Capture the cell that displays the provided text and extract its [X, Y] central coordinate. 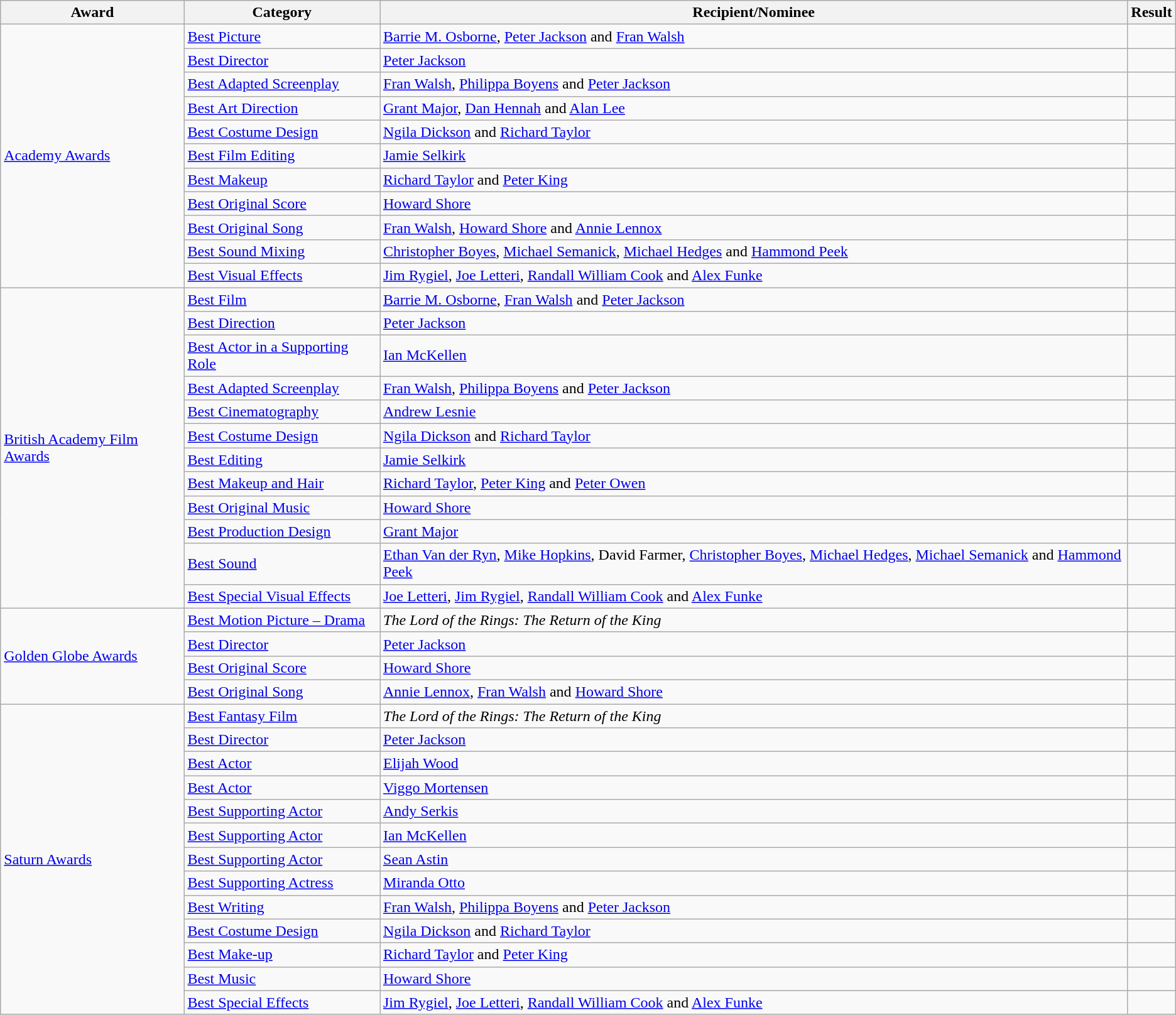
Barrie M. Osborne, Fran Walsh and Peter Jackson [753, 300]
Best Writing [281, 907]
Miranda Otto [753, 883]
Barrie M. Osborne, Peter Jackson and Fran Walsh [753, 36]
Saturn Awards [92, 859]
Viggo Mortensen [753, 788]
Best Makeup and Hair [281, 484]
Best Visual Effects [281, 275]
Best Actor in a Supporting Role [281, 356]
Andrew Lesnie [753, 412]
Ethan Van der Ryn, Mike Hopkins, David Farmer, Christopher Boyes, Michael Hedges, Michael Semanick and Hammond Peek [753, 564]
Best Direction [281, 323]
Sean Astin [753, 859]
Best Original Music [281, 507]
Best Special Effects [281, 1002]
Best Production Design [281, 531]
Best Editing [281, 460]
Andy Serkis [753, 811]
Best Film Editing [281, 156]
Richard Taylor, Peter King and Peter Owen [753, 484]
Elijah Wood [753, 764]
Grant Major, Dan Hennah and Alan Lee [753, 108]
Best Supporting Actress [281, 883]
Best Film [281, 300]
Best Cinematography [281, 412]
Best Fantasy Film [281, 715]
Result [1151, 13]
Award [92, 13]
Best Motion Picture – Drama [281, 620]
Best Special Visual Effects [281, 596]
Best Music [281, 979]
Joe Letteri, Jim Rygiel, Randall William Cook and Alex Funke [753, 596]
Golden Globe Awards [92, 656]
Academy Awards [92, 156]
Best Make-up [281, 955]
Best Picture [281, 36]
Best Art Direction [281, 108]
Grant Major [753, 531]
Best Sound Mixing [281, 251]
Category [281, 13]
Best Makeup [281, 180]
Best Sound [281, 564]
British Academy Film Awards [92, 448]
Fran Walsh, Howard Shore and Annie Lennox [753, 227]
Recipient/Nominee [753, 13]
Christopher Boyes, Michael Semanick, Michael Hedges and Hammond Peek [753, 251]
Annie Lennox, Fran Walsh and Howard Shore [753, 692]
